Scan for the cell matching the given text and deliver its [x, y] coordinate at center. 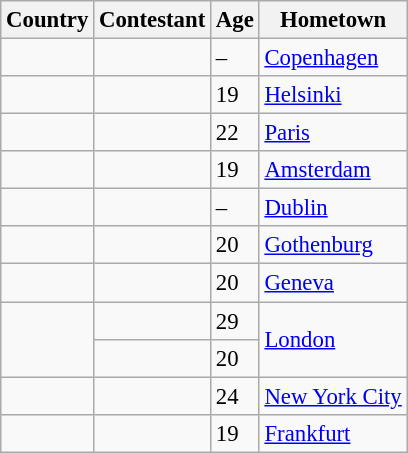
Age [236, 20]
Gothenburg [333, 245]
Frankfurt [333, 433]
Contestant [152, 20]
Amsterdam [333, 170]
24 [236, 396]
Dublin [333, 208]
New York City [333, 396]
Country [48, 20]
Copenhagen [333, 58]
Helsinki [333, 95]
22 [236, 133]
Geneva [333, 283]
Hometown [333, 20]
Paris [333, 133]
London [333, 340]
29 [236, 321]
